Identify which cell holds the provided text, then report its [X, Y] central coordinate. 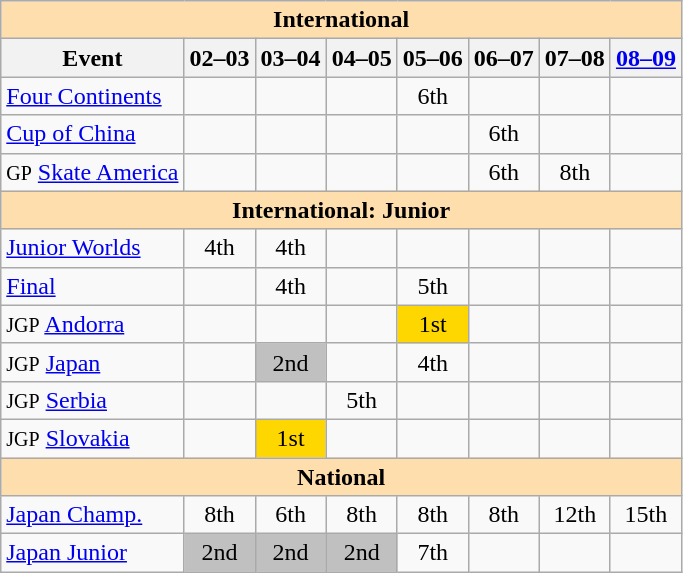
International [342, 20]
04–05 [362, 58]
Four Continents [92, 96]
JGP Japan [92, 362]
Japan Champ. [92, 515]
International: Junior [342, 210]
Final [92, 286]
JGP Serbia [92, 400]
06–07 [504, 58]
05–06 [432, 58]
Junior Worlds [92, 248]
15th [646, 515]
National [342, 477]
08–09 [646, 58]
02–03 [220, 58]
Event [92, 58]
Cup of China [92, 134]
JGP Andorra [92, 324]
7th [432, 553]
03–04 [290, 58]
JGP Slovakia [92, 438]
12th [574, 515]
07–08 [574, 58]
Japan Junior [92, 553]
GP Skate America [92, 172]
